Provide the [X, Y] coordinate of the cell's center where the given text is located.  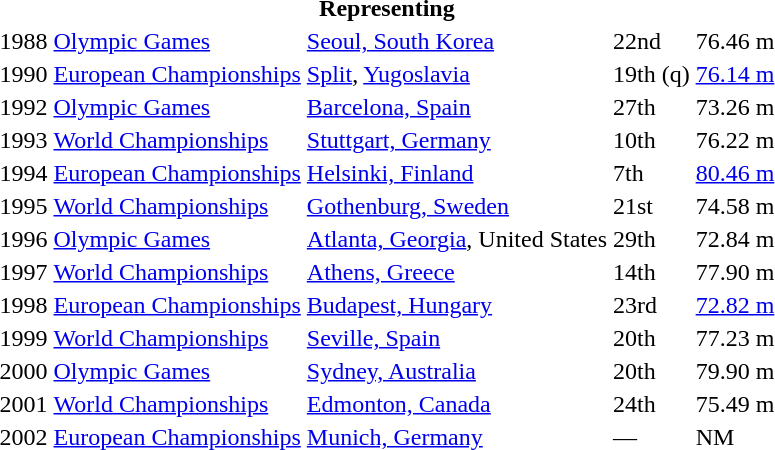
Seville, Spain [456, 338]
Stuttgart, Germany [456, 140]
19th (q) [651, 74]
27th [651, 107]
Split, Yugoslavia [456, 74]
Seoul, South Korea [456, 41]
Helsinki, Finland [456, 173]
10th [651, 140]
Barcelona, Spain [456, 107]
Sydney, Australia [456, 371]
Budapest, Hungary [456, 305]
7th [651, 173]
Edmonton, Canada [456, 404]
Gothenburg, Sweden [456, 206]
21st [651, 206]
29th [651, 239]
14th [651, 272]
Athens, Greece [456, 272]
Atlanta, Georgia, United States [456, 239]
22nd [651, 41]
24th [651, 404]
23rd [651, 305]
